Search for the cell housing the specified text and yield its (X, Y) center coordinate. 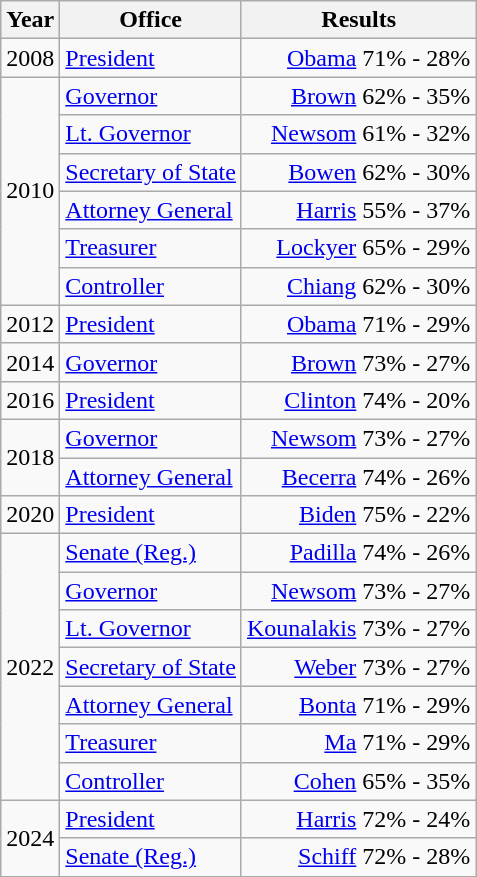
Results (358, 20)
Weber 73% - 27% (358, 667)
Brown 62% - 35% (358, 96)
Year (30, 20)
2014 (30, 362)
2022 (30, 667)
Bowen 62% - 30% (358, 172)
2020 (30, 515)
Becerra 74% - 26% (358, 477)
Obama 71% - 29% (358, 324)
Ma 71% - 29% (358, 743)
2008 (30, 58)
Harris 55% - 37% (358, 210)
2024 (30, 838)
Obama 71% - 28% (358, 58)
Bonta 71% - 29% (358, 705)
Office (151, 20)
Biden 75% - 22% (358, 515)
2012 (30, 324)
Harris 72% - 24% (358, 819)
Padilla 74% - 26% (358, 553)
2016 (30, 400)
Lockyer 65% - 29% (358, 248)
Clinton 74% - 20% (358, 400)
Newsom 61% - 32% (358, 134)
2010 (30, 191)
2018 (30, 457)
Brown 73% - 27% (358, 362)
Chiang 62% - 30% (358, 286)
Kounalakis 73% - 27% (358, 629)
Cohen 65% - 35% (358, 781)
Schiff 72% - 28% (358, 857)
